Search for the cell housing the specified text and yield its [X, Y] center coordinate. 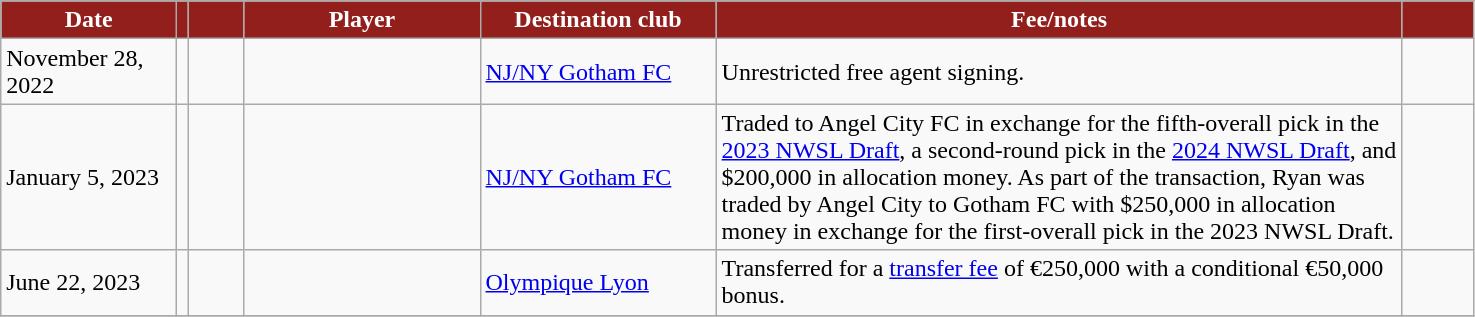
June 22, 2023 [89, 282]
January 5, 2023 [89, 177]
Destination club [598, 20]
Player [362, 20]
Olympique Lyon [598, 282]
Unrestricted free agent signing. [1059, 72]
Date [89, 20]
Fee/notes [1059, 20]
Transferred for a transfer fee of €250,000 with a conditional €50,000 bonus. [1059, 282]
November 28, 2022 [89, 72]
